Find where the given text appears and provide that cell's center as (X, Y) coordinate. 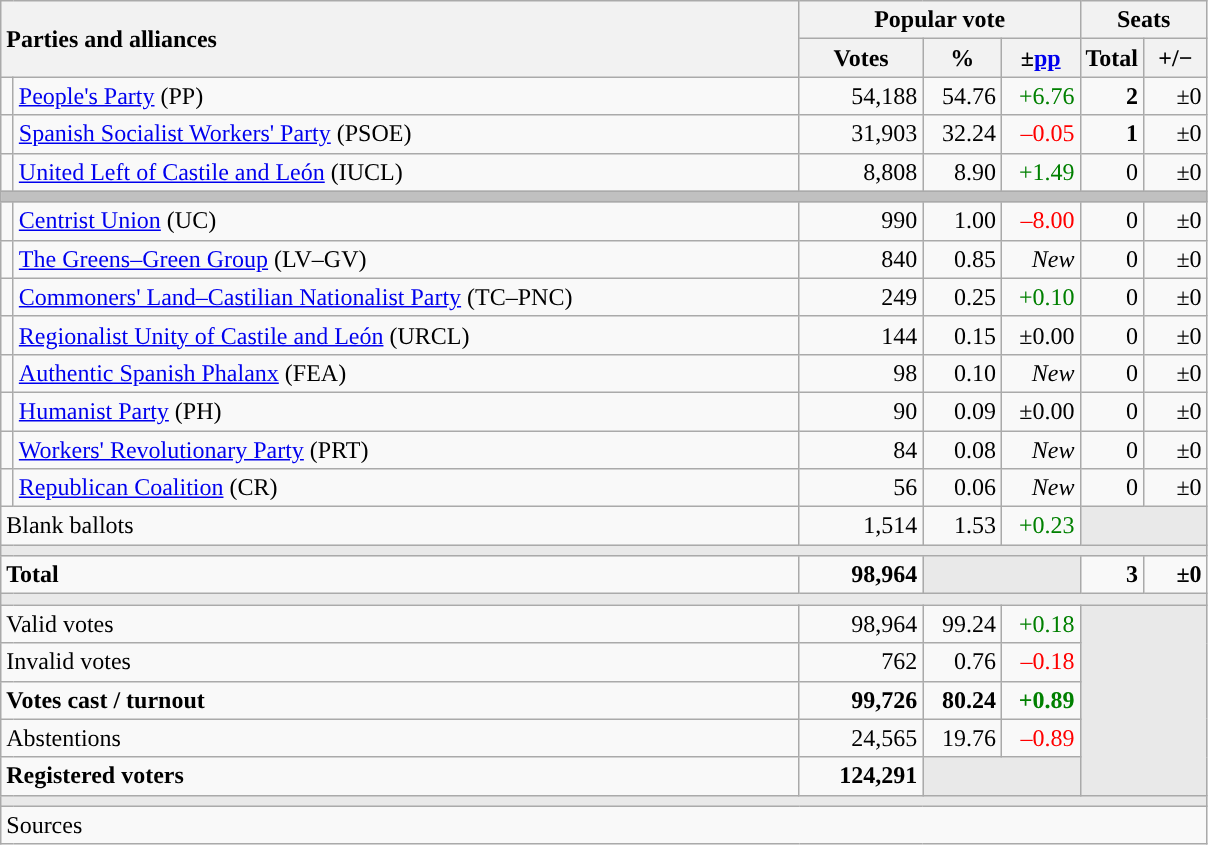
Blank ballots (400, 526)
The Greens–Green Group (LV–GV) (406, 259)
0.25 (962, 297)
+6.76 (1040, 96)
Workers' Revolutionary Party (PRT) (406, 449)
54,188 (861, 96)
99,726 (861, 700)
24,565 (861, 738)
0.76 (962, 662)
249 (861, 297)
Valid votes (400, 624)
0.85 (962, 259)
0.09 (962, 411)
90 (861, 411)
Votes cast / turnout (400, 700)
1.00 (962, 221)
+1.49 (1040, 172)
144 (861, 335)
Spanish Socialist Workers' Party (PSOE) (406, 134)
8,808 (861, 172)
Invalid votes (400, 662)
98 (861, 373)
124,291 (861, 776)
–0.89 (1040, 738)
±pp (1040, 58)
Seats (1144, 20)
People's Party (PP) (406, 96)
–0.05 (1040, 134)
84 (861, 449)
1 (1112, 134)
1.53 (962, 526)
0.10 (962, 373)
8.90 (962, 172)
Votes (861, 58)
Sources (604, 825)
% (962, 58)
Authentic Spanish Phalanx (FEA) (406, 373)
762 (861, 662)
+0.23 (1040, 526)
Centrist Union (UC) (406, 221)
Popular vote (940, 20)
United Left of Castile and León (IUCL) (406, 172)
990 (861, 221)
Registered voters (400, 776)
1,514 (861, 526)
0.15 (962, 335)
+0.18 (1040, 624)
32.24 (962, 134)
Humanist Party (PH) (406, 411)
Abstentions (400, 738)
31,903 (861, 134)
Commoners' Land–Castilian Nationalist Party (TC–PNC) (406, 297)
–0.18 (1040, 662)
56 (861, 488)
Republican Coalition (CR) (406, 488)
–8.00 (1040, 221)
Parties and alliances (400, 39)
2 (1112, 96)
3 (1112, 575)
0.06 (962, 488)
80.24 (962, 700)
0.08 (962, 449)
+/− (1176, 58)
54.76 (962, 96)
99.24 (962, 624)
+0.89 (1040, 700)
840 (861, 259)
19.76 (962, 738)
Regionalist Unity of Castile and León (URCL) (406, 335)
+0.10 (1040, 297)
